Scan for the cell matching the given text and deliver its (X, Y) coordinate at center. 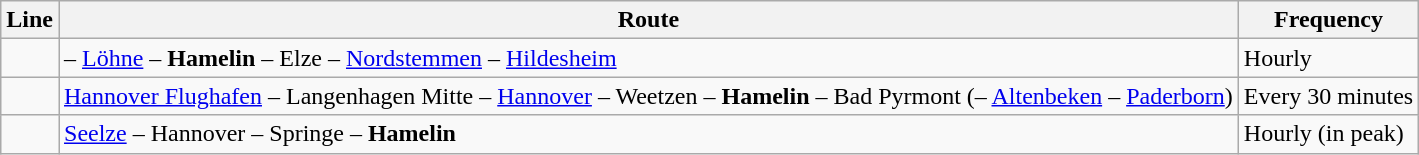
Seelze – Hannover – Springe – Hamelin (648, 134)
Line (30, 20)
Route (648, 20)
Hourly (1328, 58)
Hourly (in peak) (1328, 134)
– Löhne – Hamelin – Elze – Nordstemmen – Hildesheim (648, 58)
Every 30 minutes (1328, 96)
Hannover Flughafen – Langenhagen Mitte – Hannover – Weetzen – Hamelin – Bad Pyrmont (– Altenbeken – Paderborn) (648, 96)
Frequency (1328, 20)
